Extract the (X, Y) coordinate from the center of the cell holding the provided text.  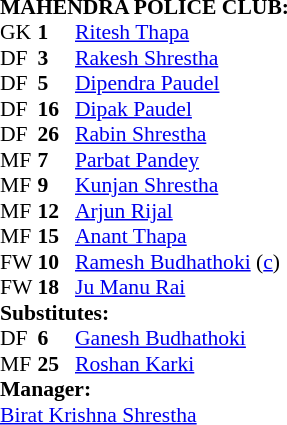
16 (57, 109)
3 (57, 58)
6 (57, 339)
7 (57, 160)
10 (57, 262)
25 (57, 364)
26 (57, 135)
12 (57, 211)
9 (57, 185)
18 (57, 287)
1 (57, 33)
GK (19, 33)
5 (57, 83)
15 (57, 237)
